Capture the cell that displays the provided text and extract its [X, Y] central coordinate. 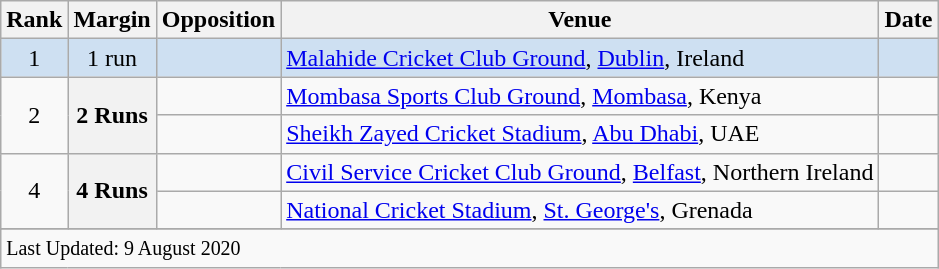
2 [34, 115]
Malahide Cricket Club Ground, Dublin, Ireland [580, 58]
4 Runs [112, 191]
Last Updated: 9 August 2020 [470, 248]
Venue [580, 20]
Date [908, 20]
Margin [112, 20]
Rank [34, 20]
1 run [112, 58]
1 [34, 58]
4 [34, 191]
Opposition [218, 20]
Mombasa Sports Club Ground, Mombasa, Kenya [580, 96]
Sheikh Zayed Cricket Stadium, Abu Dhabi, UAE [580, 134]
National Cricket Stadium, St. George's, Grenada [580, 210]
Civil Service Cricket Club Ground, Belfast, Northern Ireland [580, 172]
2 Runs [112, 115]
